Find where the given text appears and provide that cell's center as (X, Y) coordinate. 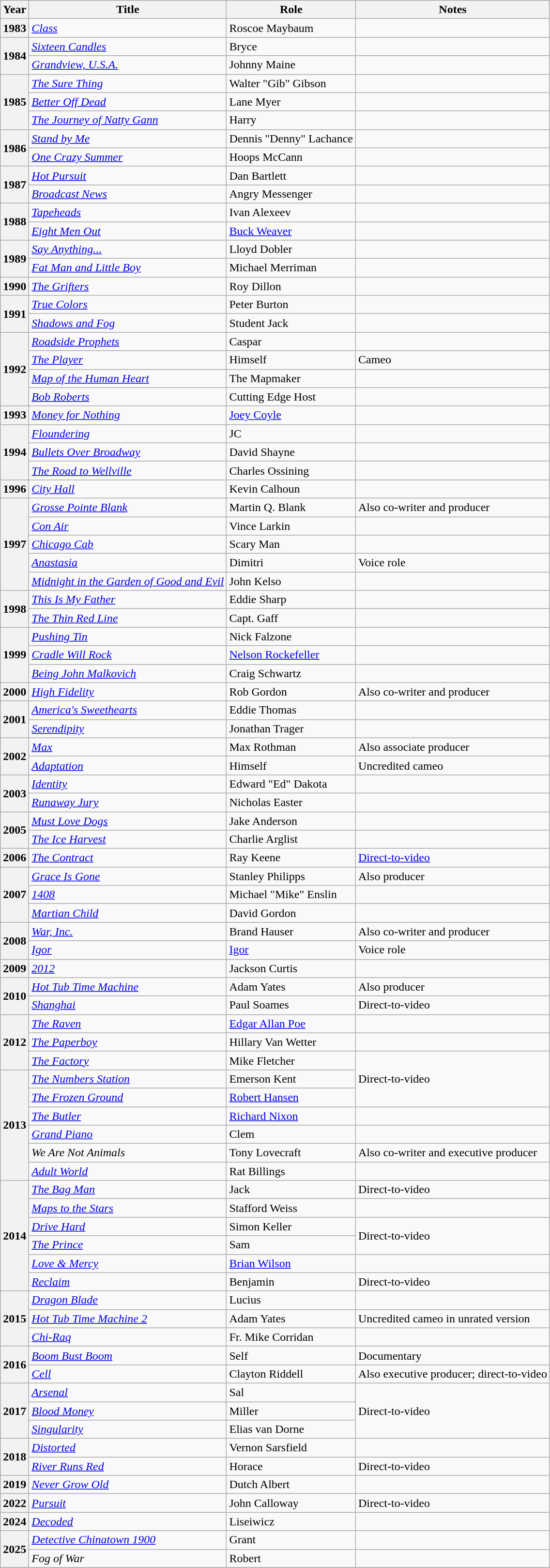
1999 (15, 655)
The Frozen Ground (128, 1097)
Brian Wilson (291, 1263)
The Player (128, 360)
Charlie Arglist (291, 839)
2018 (15, 1457)
Pushing Tin (128, 637)
Simon Keller (291, 1226)
Robert (291, 1558)
Max Rothman (291, 747)
1993 (15, 415)
2007 (15, 895)
Pursuit (128, 1503)
This Is My Father (128, 600)
1990 (15, 286)
Maps to the Stars (128, 1208)
Rat Billings (291, 1171)
Capt. Gaff (291, 618)
2003 (15, 793)
The Road to Wellville (128, 470)
Harry (291, 120)
Uncredited cameo in unrated version (453, 1319)
The Numbers Station (128, 1079)
Distorted (128, 1448)
Elias van Dorne (291, 1429)
2009 (15, 968)
2016 (15, 1365)
Adaptation (128, 765)
Stafford Weiss (291, 1208)
Craig Schwartz (291, 673)
Cutting Edge Host (291, 397)
River Runs Red (128, 1466)
War, Inc. (128, 931)
Rob Gordon (291, 692)
Never Grow Old (128, 1485)
1987 (15, 185)
Lloyd Dobler (291, 249)
The Prince (128, 1245)
2014 (15, 1236)
Hillary Van Wetter (291, 1042)
The Ice Harvest (128, 839)
Sam (291, 1245)
Uncredited cameo (453, 765)
Say Anything... (128, 249)
1997 (15, 544)
Also executive producer; direct-to-video (453, 1374)
The Sure Thing (128, 83)
Eight Men Out (128, 231)
Dennis "Denny" Lachance (291, 139)
David Gordon (291, 913)
The Raven (128, 1024)
1991 (15, 314)
2017 (15, 1411)
Grace Is Gone (128, 876)
Decoded (128, 1521)
The Butler (128, 1116)
Serendipity (128, 729)
Joey Coyle (291, 415)
Vince Larkin (291, 526)
Being John Malkovich (128, 673)
2019 (15, 1485)
Hot Tub Time Machine 2 (128, 1319)
Cell (128, 1374)
Nelson Rockefeller (291, 655)
John Kelso (291, 581)
Singularity (128, 1429)
Shadows and Fog (128, 323)
High Fidelity (128, 692)
Shanghai (128, 1005)
Notes (453, 10)
Benjamin (291, 1282)
1983 (15, 28)
We Are Not Animals (128, 1153)
Edgar Allan Poe (291, 1024)
Fr. Mike Corridan (291, 1337)
2013 (15, 1125)
Bryce (291, 47)
Mike Fletcher (291, 1060)
Robert Hansen (291, 1097)
1996 (15, 489)
Hot Tub Time Machine (128, 987)
Johnny Maine (291, 65)
Also associate producer (453, 747)
Martin Q. Blank (291, 507)
One Crazy Summer (128, 157)
Hoops McCann (291, 157)
Documentary (453, 1355)
Sixteen Candles (128, 47)
Roadside Prophets (128, 342)
Cradle Will Rock (128, 655)
Miller (291, 1411)
Brand Hauser (291, 931)
Liseiwicz (291, 1521)
1986 (15, 148)
Nicholas Easter (291, 802)
Grandview, U.S.A. (128, 65)
Lucius (291, 1300)
Reclaim (128, 1282)
Clem (291, 1134)
The Journey of Natty Gann (128, 120)
Dan Bartlett (291, 175)
Dimitri (291, 563)
Sal (291, 1392)
Chicago Cab (128, 544)
Lane Myer (291, 102)
Nick Falzone (291, 637)
Tony Lovecraft (291, 1153)
Michael "Mike" Enslin (291, 895)
Must Love Dogs (128, 821)
Emerson Kent (291, 1079)
Jake Anderson (291, 821)
1988 (15, 221)
Stanley Philipps (291, 876)
2006 (15, 858)
2002 (15, 756)
Jonathan Trager (291, 729)
America's Sweethearts (128, 710)
1992 (15, 369)
2008 (15, 941)
Paul Soames (291, 1005)
2000 (15, 692)
Ray Keene (291, 858)
Boom Bust Boom (128, 1355)
Walter "Gib" Gibson (291, 83)
2024 (15, 1521)
Cameo (453, 360)
Adult World (128, 1171)
True Colors (128, 305)
Roscoe Maybaum (291, 28)
Map of the Human Heart (128, 378)
Self (291, 1355)
Peter Burton (291, 305)
Grosse Pointe Blank (128, 507)
Clayton Riddell (291, 1374)
Identity (128, 784)
Bob Roberts (128, 397)
Also co-writer and executive producer (453, 1153)
Year (15, 10)
Grand Piano (128, 1134)
1994 (15, 452)
Caspar (291, 342)
The Bag Man (128, 1190)
The Thin Red Line (128, 618)
Jack (291, 1190)
Fat Man and Little Boy (128, 268)
Chi-Raq (128, 1337)
John Calloway (291, 1503)
Martian Child (128, 913)
Midnight in the Garden of Good and Evil (128, 581)
The Grifters (128, 286)
2022 (15, 1503)
1998 (15, 609)
Roy Dillon (291, 286)
Arsenal (128, 1392)
1989 (15, 259)
Floundering (128, 434)
1408 (128, 895)
Charles Ossining (291, 470)
2005 (15, 830)
The Factory (128, 1060)
Blood Money (128, 1411)
2025 (15, 1549)
Runaway Jury (128, 802)
JC (291, 434)
Dragon Blade (128, 1300)
Detective Chinatown 1900 (128, 1540)
Dutch Albert (291, 1485)
Eddie Sharp (291, 600)
Drive Hard (128, 1226)
Michael Merriman (291, 268)
2010 (15, 996)
The Paperboy (128, 1042)
Title (128, 10)
Ivan Alexeev (291, 212)
Fog of War (128, 1558)
Hot Pursuit (128, 175)
Money for Nothing (128, 415)
Broadcast News (128, 194)
2015 (15, 1319)
2001 (15, 719)
Role (291, 10)
Kevin Calhoun (291, 489)
Better Off Dead (128, 102)
Jackson Curtis (291, 968)
Con Air (128, 526)
City Hall (128, 489)
Vernon Sarsfield (291, 1448)
Scary Man (291, 544)
Horace (291, 1466)
Class (128, 28)
Richard Nixon (291, 1116)
1985 (15, 102)
Angry Messenger (291, 194)
Tapeheads (128, 212)
Max (128, 747)
Grant (291, 1540)
Stand by Me (128, 139)
Eddie Thomas (291, 710)
Bullets Over Broadway (128, 452)
The Mapmaker (291, 378)
Student Jack (291, 323)
1984 (15, 56)
Edward "Ed" Dakota (291, 784)
The Contract (128, 858)
Love & Mercy (128, 1263)
David Shayne (291, 452)
Anastasia (128, 563)
Buck Weaver (291, 231)
